Determine the (X, Y) coordinate at the center of the cell enclosing the given text.  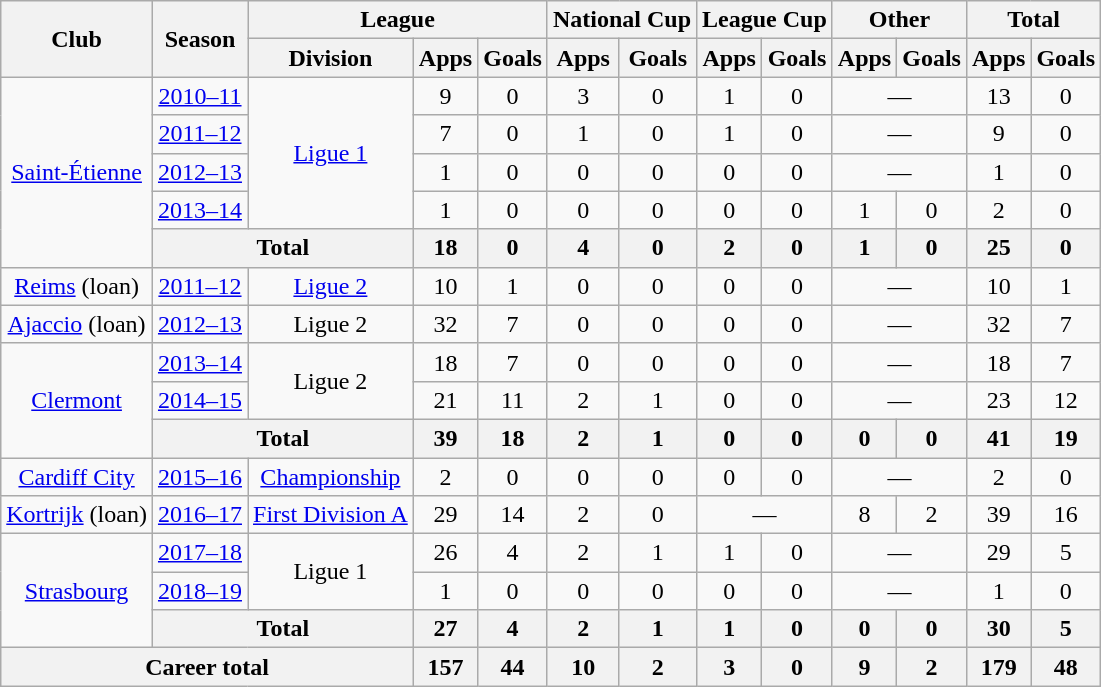
Cardiff City (77, 477)
179 (998, 667)
157 (445, 667)
41 (998, 438)
First Division A (331, 515)
Championship (331, 477)
Ajaccio (loan) (77, 324)
14 (513, 515)
Division (331, 58)
Strasbourg (77, 591)
National Cup (622, 20)
2018–19 (200, 591)
League Cup (765, 20)
11 (513, 400)
30 (998, 629)
8 (864, 515)
Career total (208, 667)
Kortrijk (loan) (77, 515)
League (398, 20)
16 (1066, 515)
2010–11 (200, 96)
Other (899, 20)
25 (998, 248)
19 (1066, 438)
2016–17 (200, 515)
Season (200, 39)
26 (445, 553)
12 (1066, 400)
Club (77, 39)
Reims (loan) (77, 286)
23 (998, 400)
44 (513, 667)
48 (1066, 667)
27 (445, 629)
21 (445, 400)
2014–15 (200, 400)
2017–18 (200, 553)
13 (998, 96)
2015–16 (200, 477)
Saint-Étienne (77, 172)
Clermont (77, 400)
